Locate the cell with the specified text and output its [X, Y] center coordinate. 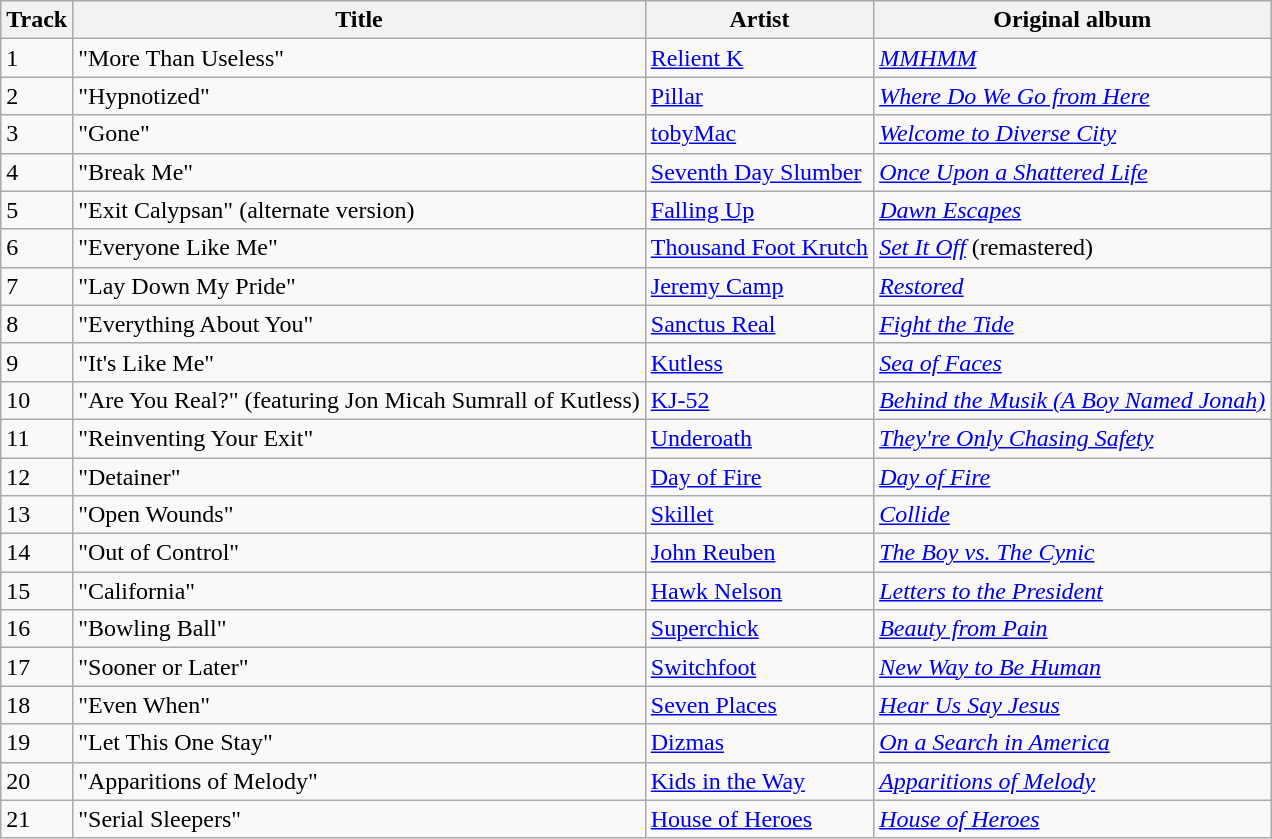
"Let This One Stay" [360, 743]
"Apparitions of Melody" [360, 781]
John Reuben [759, 553]
"Sooner or Later" [360, 667]
"Exit Calypsan" (alternate version) [360, 210]
Letters to the President [1072, 591]
Thousand Foot Krutch [759, 248]
Welcome to Diverse City [1072, 134]
13 [37, 515]
5 [37, 210]
"Hypnotized" [360, 96]
On a Search in America [1072, 743]
4 [37, 172]
Superchick [759, 629]
"Serial Sleepers" [360, 819]
MMHMM [1072, 58]
Fight the Tide [1072, 324]
"California" [360, 591]
"Lay Down My Pride" [360, 286]
Original album [1072, 20]
1 [37, 58]
Skillet [759, 515]
Hear Us Say Jesus [1072, 705]
"Are You Real?" (featuring Jon Micah Sumrall of Kutless) [360, 400]
"Reinventing Your Exit" [360, 438]
16 [37, 629]
Pillar [759, 96]
6 [37, 248]
19 [37, 743]
"More Than Useless" [360, 58]
Hawk Nelson [759, 591]
17 [37, 667]
7 [37, 286]
18 [37, 705]
Switchfoot [759, 667]
KJ-52 [759, 400]
Restored [1072, 286]
"It's Like Me" [360, 362]
21 [37, 819]
"Everyone Like Me" [360, 248]
tobyMac [759, 134]
14 [37, 553]
Set It Off (remastered) [1072, 248]
Falling Up [759, 210]
3 [37, 134]
Where Do We Go from Here [1072, 96]
15 [37, 591]
"Even When" [360, 705]
"Gone" [360, 134]
Jeremy Camp [759, 286]
8 [37, 324]
The Boy vs. The Cynic [1072, 553]
Collide [1072, 515]
"Open Wounds" [360, 515]
Kutless [759, 362]
Seven Places [759, 705]
20 [37, 781]
Kids in the Way [759, 781]
"Everything About You" [360, 324]
"Out of Control" [360, 553]
Title [360, 20]
Seventh Day Slumber [759, 172]
Relient K [759, 58]
10 [37, 400]
Dawn Escapes [1072, 210]
"Detainer" [360, 477]
Behind the Musik (A Boy Named Jonah) [1072, 400]
"Break Me" [360, 172]
Once Upon a Shattered Life [1072, 172]
9 [37, 362]
11 [37, 438]
Sanctus Real [759, 324]
Artist [759, 20]
They're Only Chasing Safety [1072, 438]
2 [37, 96]
Track [37, 20]
12 [37, 477]
Sea of Faces [1072, 362]
New Way to Be Human [1072, 667]
Underoath [759, 438]
Apparitions of Melody [1072, 781]
Beauty from Pain [1072, 629]
"Bowling Ball" [360, 629]
Dizmas [759, 743]
